Output the [x, y] coordinate of the center of the cell containing the given text.  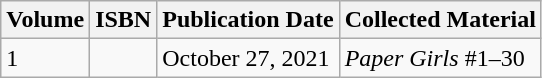
1 [46, 58]
Publication Date [248, 20]
Paper Girls #1–30 [440, 58]
ISBN [124, 20]
October 27, 2021 [248, 58]
Volume [46, 20]
Collected Material [440, 20]
